Scan for the cell matching the given text and deliver its [x, y] coordinate at center. 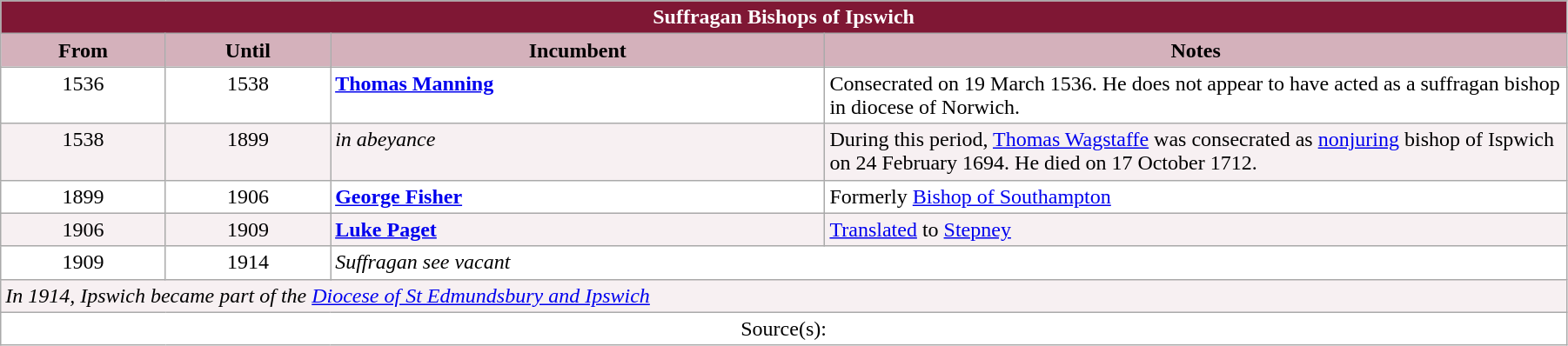
Consecrated on 19 March 1536. He does not appear to have acted as a suffragan bishop in diocese of Norwich. [1196, 96]
Source(s): [784, 329]
in abeyance [578, 151]
Until [247, 50]
Incumbent [578, 50]
Suffragan Bishops of Ipswich [784, 17]
1536 [84, 96]
During this period, Thomas Wagstaffe was consecrated as nonjuring bishop of Ispwich on 24 February 1694. He died on 17 October 1712. [1196, 151]
In 1914, Ipswich became part of the Diocese of St Edmundsbury and Ipswich [784, 296]
1914 [247, 263]
Luke Paget [578, 230]
Thomas Manning [578, 96]
Formerly Bishop of Southampton [1196, 196]
George Fisher [578, 196]
Notes [1196, 50]
Suffragan see vacant [948, 263]
From [84, 50]
Translated to Stepney [1196, 230]
